Return the (X, Y) coordinate for the center point of the cell that contains the specified text.  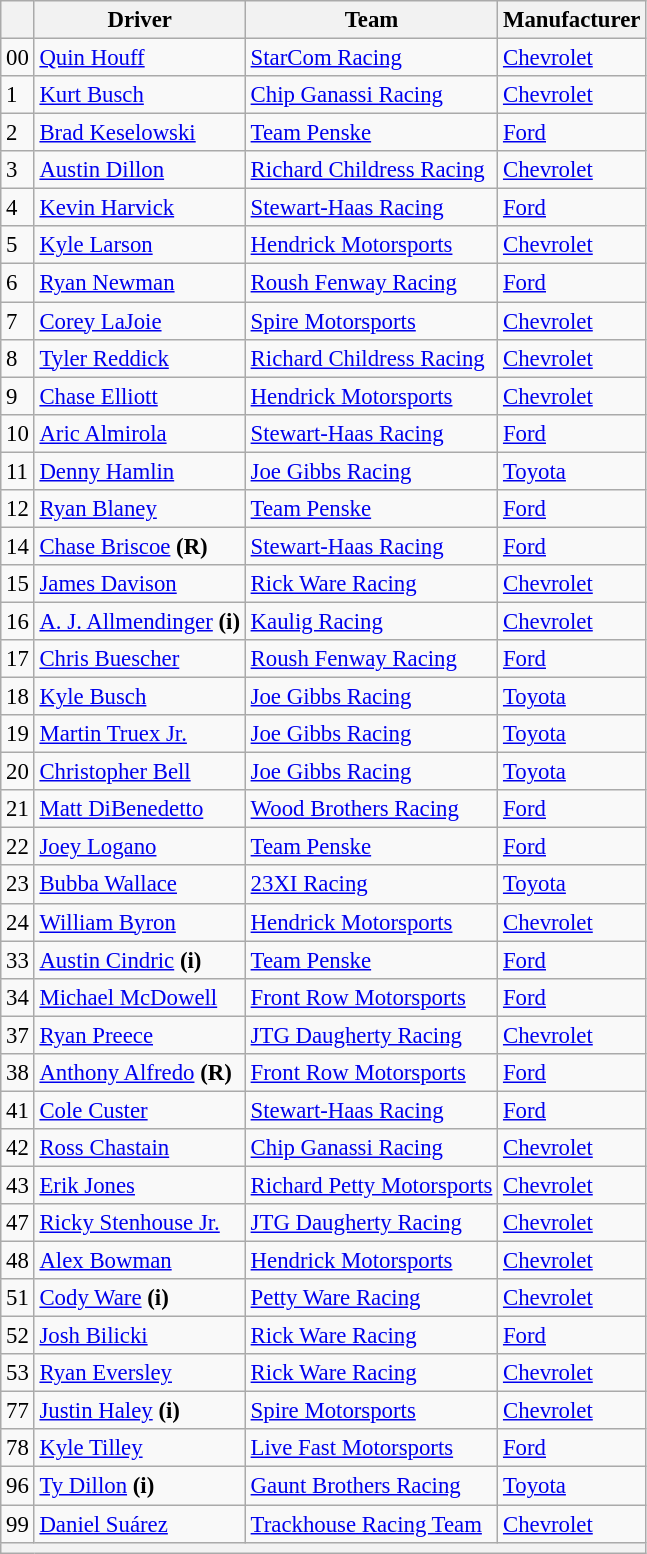
Kyle Larson (140, 245)
78 (18, 1449)
53 (18, 1373)
52 (18, 1336)
99 (18, 1524)
Bubba Wallace (140, 885)
19 (18, 734)
Christopher Bell (140, 772)
Chase Briscoe (R) (140, 546)
Richard Petty Motorsports (371, 1185)
77 (18, 1411)
34 (18, 997)
22 (18, 847)
18 (18, 697)
23XI Racing (371, 885)
3 (18, 170)
Aric Almirola (140, 433)
Petty Ware Racing (371, 1298)
Corey LaJoie (140, 321)
48 (18, 1261)
10 (18, 433)
Live Fast Motorsports (371, 1449)
Wood Brothers Racing (371, 809)
7 (18, 321)
Ryan Preece (140, 1035)
Ricky Stenhouse Jr. (140, 1223)
James Davison (140, 584)
Driver (140, 20)
6 (18, 283)
Alex Bowman (140, 1261)
11 (18, 471)
Kevin Harvick (140, 208)
21 (18, 809)
38 (18, 1073)
Erik Jones (140, 1185)
47 (18, 1223)
Matt DiBenedetto (140, 809)
Quin Houff (140, 58)
Austin Cindric (i) (140, 960)
Chris Buescher (140, 659)
24 (18, 922)
41 (18, 1110)
Ryan Newman (140, 283)
17 (18, 659)
14 (18, 546)
Gaunt Brothers Racing (371, 1486)
Joey Logano (140, 847)
43 (18, 1185)
51 (18, 1298)
5 (18, 245)
Ross Chastain (140, 1148)
Michael McDowell (140, 997)
Anthony Alfredo (R) (140, 1073)
20 (18, 772)
96 (18, 1486)
23 (18, 885)
Manufacturer (572, 20)
Austin Dillon (140, 170)
Denny Hamlin (140, 471)
Cole Custer (140, 1110)
Cody Ware (i) (140, 1298)
12 (18, 509)
37 (18, 1035)
Josh Bilicki (140, 1336)
William Byron (140, 922)
Kyle Tilley (140, 1449)
1 (18, 95)
Ty Dillon (i) (140, 1486)
8 (18, 358)
Kurt Busch (140, 95)
33 (18, 960)
16 (18, 621)
42 (18, 1148)
15 (18, 584)
Kaulig Racing (371, 621)
A. J. Allmendinger (i) (140, 621)
Tyler Reddick (140, 358)
Ryan Blaney (140, 509)
StarCom Racing (371, 58)
Chase Elliott (140, 396)
9 (18, 396)
Trackhouse Racing Team (371, 1524)
00 (18, 58)
Martin Truex Jr. (140, 734)
Daniel Suárez (140, 1524)
4 (18, 208)
Brad Keselowski (140, 133)
Kyle Busch (140, 697)
Justin Haley (i) (140, 1411)
Team (371, 20)
2 (18, 133)
Ryan Eversley (140, 1373)
